Provide the (X, Y) coordinate of the cell's center where the given text is located.  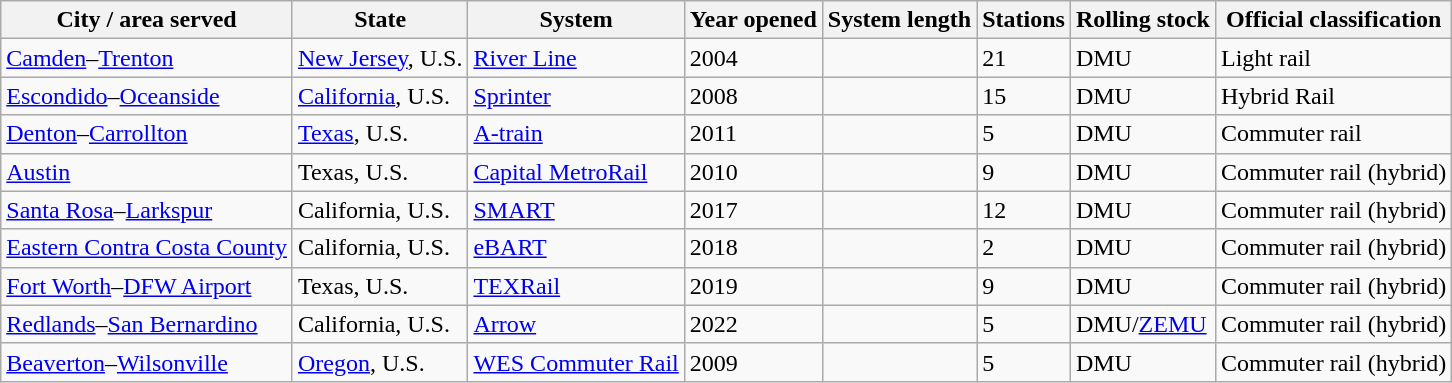
TEXRail (576, 286)
Austin (147, 172)
2019 (753, 286)
A-train (576, 134)
15 (1024, 96)
12 (1024, 210)
Beaverton–Wilsonville (147, 362)
2018 (753, 248)
2004 (753, 58)
21 (1024, 58)
Commuter rail (1333, 134)
System length (899, 20)
New Jersey, U.S. (380, 58)
Redlands–San Bernardino (147, 324)
State (380, 20)
2 (1024, 248)
City / area served (147, 20)
River Line (576, 58)
Camden–Trenton (147, 58)
System (576, 20)
DMU/ZEMU (1142, 324)
Light rail (1333, 58)
2008 (753, 96)
2009 (753, 362)
2010 (753, 172)
SMART (576, 210)
Sprinter (576, 96)
2017 (753, 210)
Santa Rosa–Larkspur (147, 210)
2022 (753, 324)
Stations (1024, 20)
Denton–Carrollton (147, 134)
Official classification (1333, 20)
Hybrid Rail (1333, 96)
Arrow (576, 324)
Oregon, U.S. (380, 362)
2011 (753, 134)
Rolling stock (1142, 20)
Escondido–Oceanside (147, 96)
Year opened (753, 20)
Eastern Contra Costa County (147, 248)
Fort Worth–DFW Airport (147, 286)
WES Commuter Rail (576, 362)
Capital MetroRail (576, 172)
eBART (576, 248)
